Extract the (x, y) coordinate from the center of the cell holding the provided text.  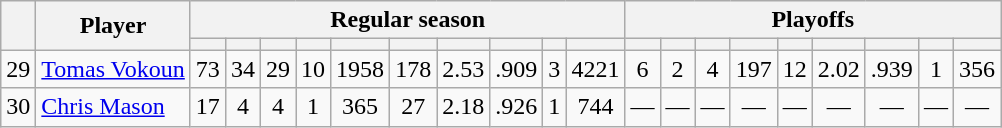
34 (242, 69)
17 (208, 107)
4221 (596, 69)
.909 (516, 69)
Player (114, 26)
744 (596, 107)
2.02 (838, 69)
73 (208, 69)
Tomas Vokoun (114, 69)
30 (18, 107)
.926 (516, 107)
.939 (892, 69)
197 (754, 69)
2.53 (464, 69)
6 (642, 69)
Regular season (408, 20)
178 (414, 69)
1958 (360, 69)
365 (360, 107)
2 (678, 69)
3 (554, 69)
2.18 (464, 107)
356 (976, 69)
27 (414, 107)
12 (794, 69)
Playoffs (813, 20)
10 (314, 69)
Chris Mason (114, 107)
